Pinpoint the cell where the given text exists, returning its (X, Y) midpoint coordinate. 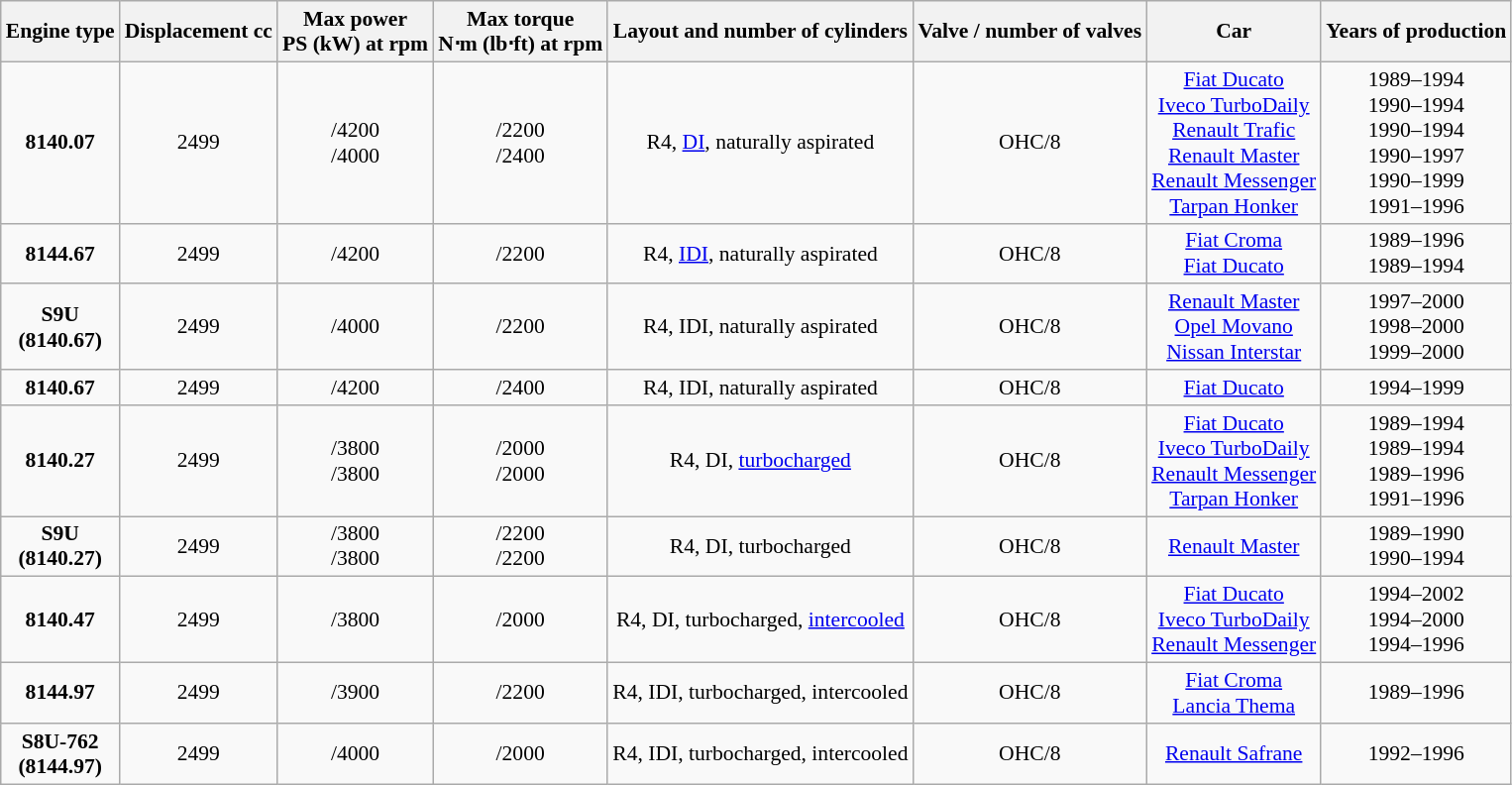
8140.07 (60, 143)
/2000/2000 (520, 461)
8140.27 (60, 461)
S9U(8140.27) (60, 547)
Max torqueN⋅m (lb⋅ft) at rpm (520, 32)
Engine type (60, 32)
1989–19941989–19941989–19961991–1996 (1416, 461)
8144.97 (60, 694)
1994–20021994–20001994–1996 (1416, 620)
1997–20001998–20001999–2000 (1416, 327)
Fiat CromaLancia Thema (1234, 694)
Renault Master (1234, 547)
1989–19901990–1994 (1416, 547)
Renault MasterOpel MovanoNissan Interstar (1234, 327)
Car (1234, 32)
1994–1999 (1416, 388)
Fiat DucatoIveco TurboDailyRenault Messenger (1234, 620)
8140.67 (60, 388)
R4, DI, naturally aspirated (760, 143)
/2200/2200 (520, 547)
1989–19941990–19941990–19941990–19971990–19991991–1996 (1416, 143)
8140.47 (60, 620)
/3800 (355, 620)
1989–19961989–1994 (1416, 254)
Years of production (1416, 32)
Fiat DucatoIveco TurboDailyRenault TraficRenault MasterRenault MessengerTarpan Honker (1234, 143)
Fiat CromaFiat Ducato (1234, 254)
1992–1996 (1416, 753)
S9U(8140.67) (60, 327)
/2200/2400 (520, 143)
S8U-762(8144.97) (60, 753)
8144.67 (60, 254)
/3900 (355, 694)
Renault Safrane (1234, 753)
Fiat Ducato (1234, 388)
/2400 (520, 388)
Displacement cc (198, 32)
Valve / number of valves (1030, 32)
Layout and number of cylinders (760, 32)
Max powerPS (kW) at rpm (355, 32)
R4, DI, turbocharged, intercooled (760, 620)
1989–1996 (1416, 694)
Fiat DucatoIveco TurboDailyRenault MessengerTarpan Honker (1234, 461)
/4200/4000 (355, 143)
